Find where the given text appears and provide that cell's center as [x, y] coordinate. 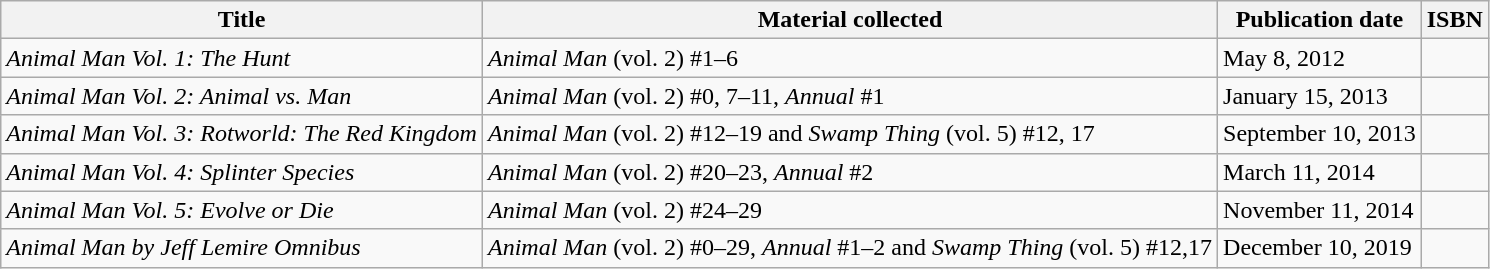
March 11, 2014 [1320, 172]
Animal Man (vol. 2) #0, 7–11, Annual #1 [850, 96]
Animal Man Vol. 1: The Hunt [242, 58]
Material collected [850, 20]
May 8, 2012 [1320, 58]
ISBN [1454, 20]
Animal Man (vol. 2) #1–6 [850, 58]
Animal Man by Jeff Lemire Omnibus [242, 248]
Animal Man Vol. 4: Splinter Species [242, 172]
Animal Man (vol. 2) #24–29 [850, 210]
Animal Man (vol. 2) #0–29, Annual #1–2 and Swamp Thing (vol. 5) #12,17 [850, 248]
Animal Man (vol. 2) #20–23, Annual #2 [850, 172]
December 10, 2019 [1320, 248]
Animal Man (vol. 2) #12–19 and Swamp Thing (vol. 5) #12, 17 [850, 134]
Animal Man Vol. 2: Animal vs. Man [242, 96]
January 15, 2013 [1320, 96]
Animal Man Vol. 3: Rotworld: The Red Kingdom [242, 134]
September 10, 2013 [1320, 134]
Animal Man Vol. 5: Evolve or Die [242, 210]
November 11, 2014 [1320, 210]
Title [242, 20]
Publication date [1320, 20]
